Return [X, Y] of the center of cell containing provided text 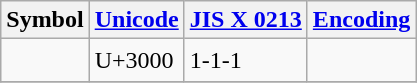
U+3000 [136, 60]
Unicode [136, 20]
1-1-1 [246, 60]
JIS X 0213 [246, 20]
Encoding [361, 20]
Symbol [45, 20]
